Capture the cell that displays the provided text and extract its [x, y] central coordinate. 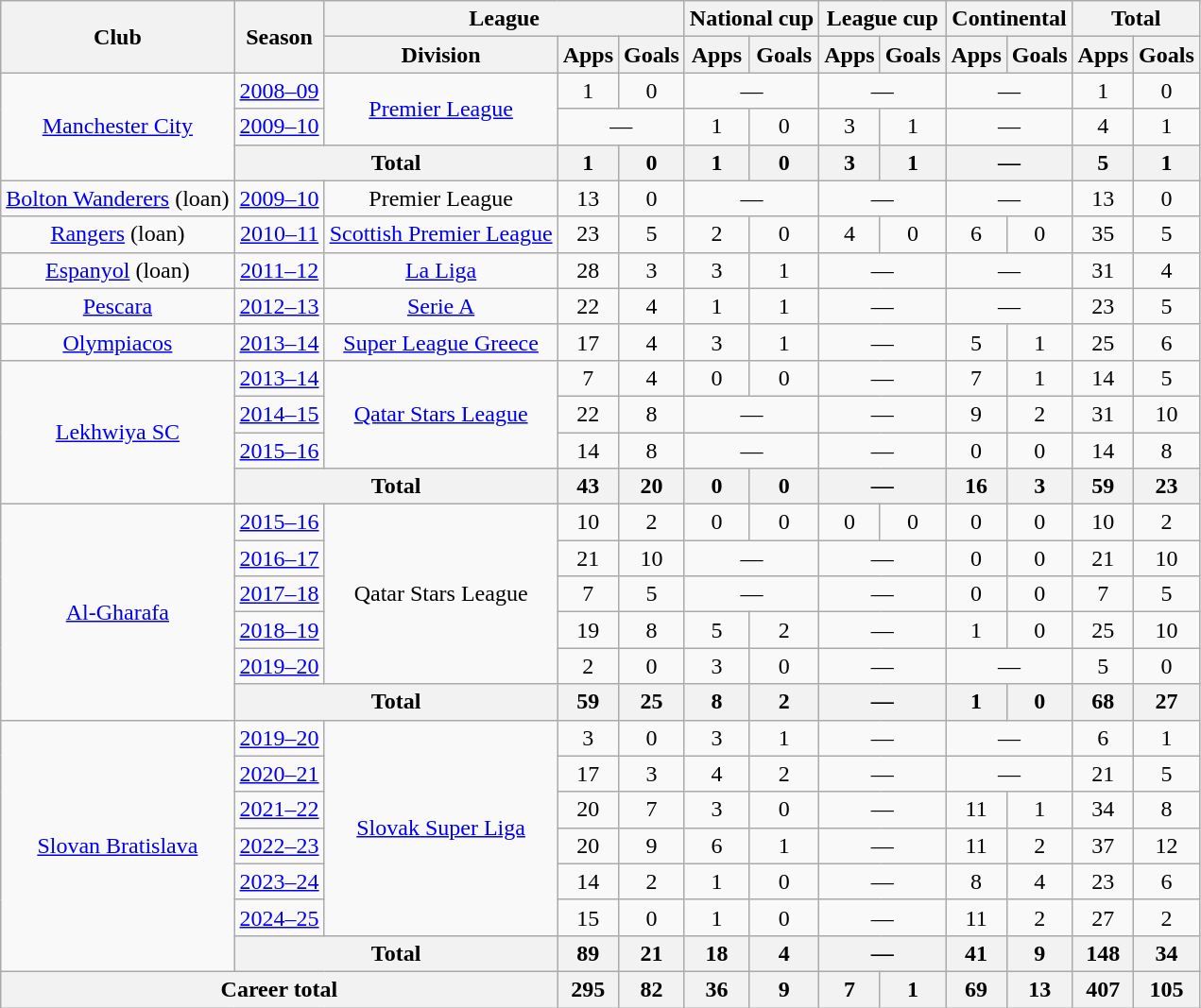
15 [588, 917]
2022–23 [280, 846]
41 [976, 953]
Slovan Bratislava [117, 846]
Career total [280, 989]
2014–15 [280, 414]
League cup [883, 19]
18 [716, 953]
Season [280, 37]
2018–19 [280, 630]
Al-Gharafa [117, 612]
105 [1167, 989]
89 [588, 953]
Continental [1009, 19]
82 [652, 989]
Rangers (loan) [117, 234]
12 [1167, 846]
28 [588, 270]
La Liga [440, 270]
43 [588, 487]
Pescara [117, 306]
Super League Greece [440, 342]
2012–13 [280, 306]
2024–25 [280, 917]
Bolton Wanderers (loan) [117, 198]
19 [588, 630]
2016–17 [280, 558]
37 [1103, 846]
Club [117, 37]
Slovak Super Liga [440, 828]
407 [1103, 989]
2017–18 [280, 594]
35 [1103, 234]
16 [976, 487]
Scottish Premier League [440, 234]
2010–11 [280, 234]
Olympiacos [117, 342]
2011–12 [280, 270]
Division [440, 55]
Lekhwiya SC [117, 432]
69 [976, 989]
2021–22 [280, 810]
Manchester City [117, 127]
Espanyol (loan) [117, 270]
2023–24 [280, 881]
295 [588, 989]
2008–09 [280, 91]
68 [1103, 702]
148 [1103, 953]
36 [716, 989]
Serie A [440, 306]
2020–21 [280, 774]
National cup [751, 19]
League [505, 19]
